For the text-containing cell, return its midpoint in [X, Y] coordinate format. 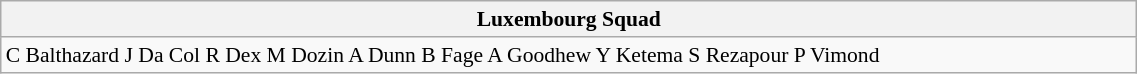
Luxembourg Squad [569, 19]
C Balthazard J Da Col R Dex M Dozin A Dunn B Fage A Goodhew Y Ketema S Rezapour P Vimond [569, 55]
